Pinpoint the cell where the given text exists, returning its (x, y) midpoint coordinate. 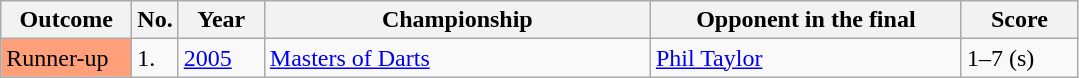
Masters of Darts (457, 58)
Year (221, 20)
Phil Taylor (806, 58)
Opponent in the final (806, 20)
Championship (457, 20)
1–7 (s) (1019, 58)
Outcome (66, 20)
2005 (221, 58)
No. (155, 20)
1. (155, 58)
Score (1019, 20)
Runner-up (66, 58)
